Determine the [X, Y] coordinate at the center of the cell enclosing the given text.  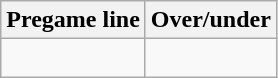
Over/under [210, 20]
Pregame line [74, 20]
